Provide the (x, y) coordinate of the cell's center where the given text is located.  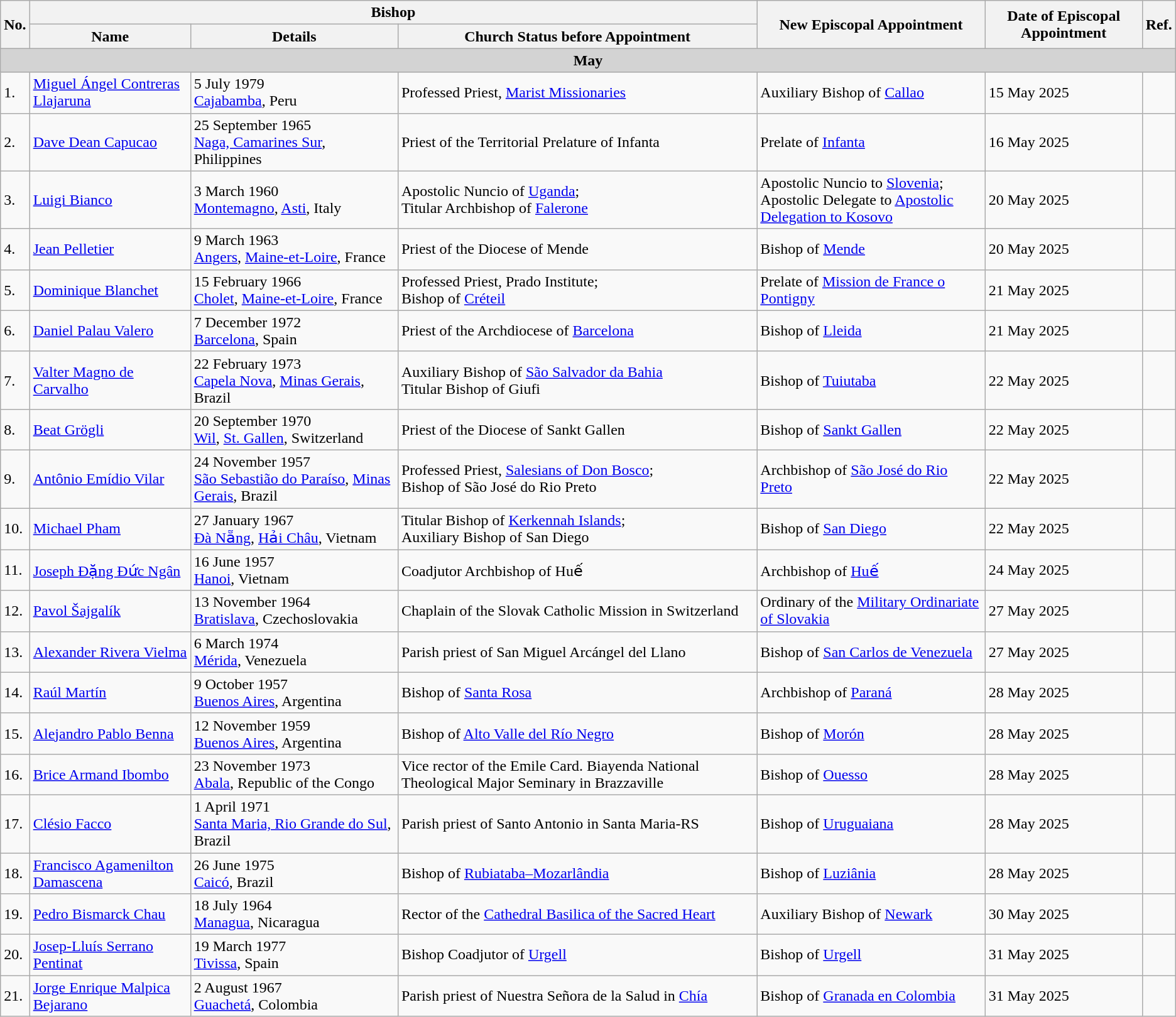
Raúl Martín (110, 692)
Parish priest of San Miguel Arcángel del Llano (577, 652)
Bishop of Mende (871, 249)
Auxiliary Bishop of Callao (871, 93)
25 September 1965 Naga, Camarines Sur, Philippines (294, 142)
Francisco Agamenilton Damascena (110, 873)
15 February 1966 Cholet, Maine-et-Loire, France (294, 290)
Church Status before Appointment (577, 36)
Vice rector of the Emile Card. Biayenda National Theological Major Seminary in Brazzaville (577, 774)
Details (294, 36)
Apostolic Nuncio of Uganda;Titular Archbishop of Falerone (577, 200)
Name (110, 36)
9 October 1957 Buenos Aires, Argentina (294, 692)
Antônio Emídio Vilar (110, 479)
Priest of the Diocese of Mende (577, 249)
2 August 1967 Guachetá, Colombia (294, 996)
Apostolic Nuncio to Slovenia;Apostolic Delegate to Apostolic Delegation to Kosovo (871, 200)
15 May 2025 (1064, 93)
Archbishop of São José do Rio Preto (871, 479)
Priest of the Archdiocese of Barcelona (577, 330)
12 November 1959 Buenos Aires, Argentina (294, 734)
14. (15, 692)
New Episcopal Appointment (871, 24)
Luigi Bianco (110, 200)
No. (15, 24)
Josep-Lluís Serrano Pentinat (110, 955)
Bishop of Granada en Colombia (871, 996)
Brice Armand Ibombo (110, 774)
9 March 1963 Angers, Maine-et-Loire, France (294, 249)
1. (15, 93)
12. (15, 611)
Professed Priest, Marist Missionaries (577, 93)
Dave Dean Capucao (110, 142)
3. (15, 200)
5. (15, 290)
16 June 1957 Hanoi, Vietnam (294, 570)
7. (15, 380)
3 March 1960 Montemagno, Asti, Italy (294, 200)
24 May 2025 (1064, 570)
May (588, 60)
2. (15, 142)
10. (15, 529)
6. (15, 330)
Ref. (1158, 24)
Jorge Enrique Malpica Bejarano (110, 996)
9. (15, 479)
7 December 1972 Barcelona, Spain (294, 330)
Dominique Blanchet (110, 290)
Bishop of Lleida (871, 330)
27 January 1967 Đà Nẵng, Hải Châu, Vietnam (294, 529)
Parish priest of Santo Antonio in Santa Maria-RS (577, 824)
1 April 1971 Santa Maria, Rio Grande do Sul, Brazil (294, 824)
Bishop (393, 13)
Professed Priest, Salesians of Don Bosco;Bishop of São José do Rio Preto (577, 479)
Priest of the Territorial Prelature of Infanta (577, 142)
Date of Episcopal Appointment (1064, 24)
Michael Pham (110, 529)
Priest of the Diocese of Sankt Gallen (577, 430)
Professed Priest, Prado Institute; Bishop of Créteil (577, 290)
5 July 1979 Cajabamba, Peru (294, 93)
Archbishop of Huế (871, 570)
Bishop of Morón (871, 734)
Jean Pelletier (110, 249)
Bishop of San Carlos de Venezuela (871, 652)
20. (15, 955)
Valter Magno de Carvalho (110, 380)
Pedro Bismarck Chau (110, 915)
Chaplain of the Slovak Catholic Mission in Switzerland (577, 611)
Pavol Šajgalík (110, 611)
20 September 1970 Wil, St. Gallen, Switzerland (294, 430)
Coadjutor Archbishop of Huế (577, 570)
Prelate of Mission de France o Pontigny (871, 290)
22 February 1973 Capela Nova, Minas Gerais, Brazil (294, 380)
Bishop of Tuiutaba (871, 380)
Daniel Palau Valero (110, 330)
15. (15, 734)
Alexander Rivera Vielma (110, 652)
Joseph Ðặng Ðức Ngân (110, 570)
Parish priest of Nuestra Señora de la Salud in Chía (577, 996)
17. (15, 824)
Bishop of Alto Valle del Río Negro (577, 734)
4. (15, 249)
Bishop of Ouesso (871, 774)
Auxiliary Bishop of Newark (871, 915)
26 June 1975 Caicó, Brazil (294, 873)
16. (15, 774)
Bishop of Santa Rosa (577, 692)
Bishop of San Diego (871, 529)
Bishop of Uruguaiana (871, 824)
Ordinary of the Military Ordinariate of Slovakia (871, 611)
Bishop of Urgell (871, 955)
Bishop of Rubiataba–Mozarlândia (577, 873)
Bishop Coadjutor of Urgell (577, 955)
Clésio Facco (110, 824)
19 March 1977 Tivissa, Spain (294, 955)
Bishop of Sankt Gallen (871, 430)
6 March 1974 Mérida, Venezuela (294, 652)
Titular Bishop of Kerkennah Islands;Auxiliary Bishop of San Diego (577, 529)
16 May 2025 (1064, 142)
11. (15, 570)
13 November 1964 Bratislava, Czechoslovakia (294, 611)
21. (15, 996)
Auxiliary Bishop of São Salvador da BahiaTitular Bishop of Giufi (577, 380)
Miguel Ángel Contreras Llajaruna (110, 93)
Alejandro Pablo Benna (110, 734)
13. (15, 652)
24 November 1957 São Sebastião do Paraíso, Minas Gerais, Brazil (294, 479)
Bishop of Luziânia (871, 873)
30 May 2025 (1064, 915)
8. (15, 430)
23 November 1973 Abala, Republic of the Congo (294, 774)
Archbishop of Paraná (871, 692)
Beat Grögli (110, 430)
18 July 1964 Managua, Nicaragua (294, 915)
18. (15, 873)
Rector of the Cathedral Basilica of the Sacred Heart (577, 915)
19. (15, 915)
Prelate of Infanta (871, 142)
